Determine the (x, y) coordinate at the center of the cell enclosing the given text.  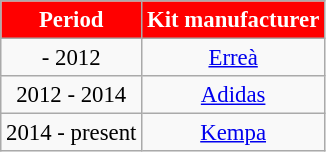
Kit manufacturer (234, 20)
Erreà (234, 58)
2012 - 2014 (72, 95)
Period (72, 20)
Kempa (234, 133)
- 2012 (72, 58)
Adidas (234, 95)
2014 - present (72, 133)
